For the text-containing cell, return its midpoint in [x, y] coordinate format. 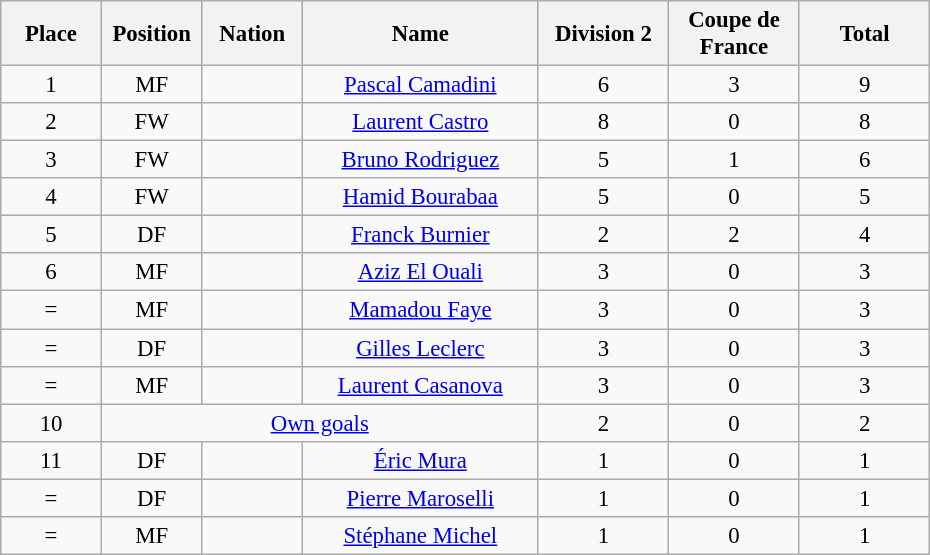
Gilles Leclerc [421, 348]
Total [864, 34]
Own goals [320, 423]
Place [52, 34]
11 [52, 460]
Position [152, 34]
Aziz El Ouali [421, 273]
Pierre Maroselli [421, 498]
Nation [252, 34]
10 [52, 423]
Pascal Camadini [421, 85]
Franck Burnier [421, 235]
Éric Mura [421, 460]
Name [421, 34]
Laurent Castro [421, 122]
Mamadou Faye [421, 310]
Bruno Rodriguez [421, 160]
Coupe de France [734, 34]
Hamid Bourabaa [421, 197]
Laurent Casanova [421, 385]
Division 2 [604, 34]
9 [864, 85]
Stéphane Michel [421, 536]
